Capture the cell that displays the provided text and extract its [X, Y] central coordinate. 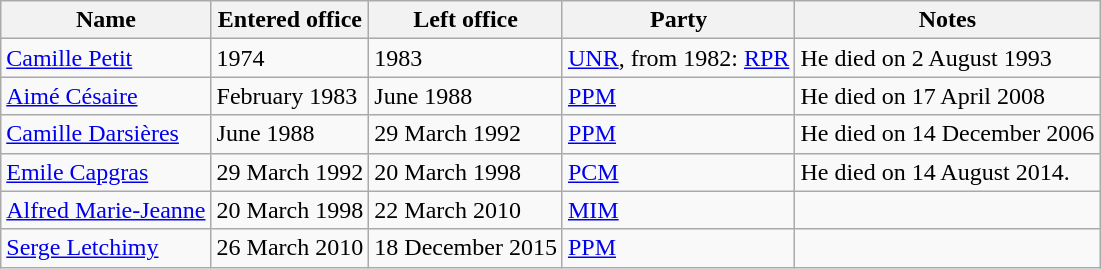
Party [678, 20]
MIM [678, 210]
Left office [466, 20]
February 1983 [290, 96]
Camille Petit [106, 58]
PCM [678, 172]
Entered office [290, 20]
Notes [948, 20]
Name [106, 20]
1983 [466, 58]
Camille Darsières [106, 134]
22 March 2010 [466, 210]
Emile Capgras [106, 172]
UNR, from 1982: RPR [678, 58]
He died on 2 August 1993 [948, 58]
He died on 14 August 2014. [948, 172]
Serge Letchimy [106, 248]
18 December 2015 [466, 248]
Alfred Marie-Jeanne [106, 210]
1974 [290, 58]
Aimé Césaire [106, 96]
26 March 2010 [290, 248]
He died on 17 April 2008 [948, 96]
He died on 14 December 2006 [948, 134]
